Determine the (x, y) coordinate at the center of the cell enclosing the given text.  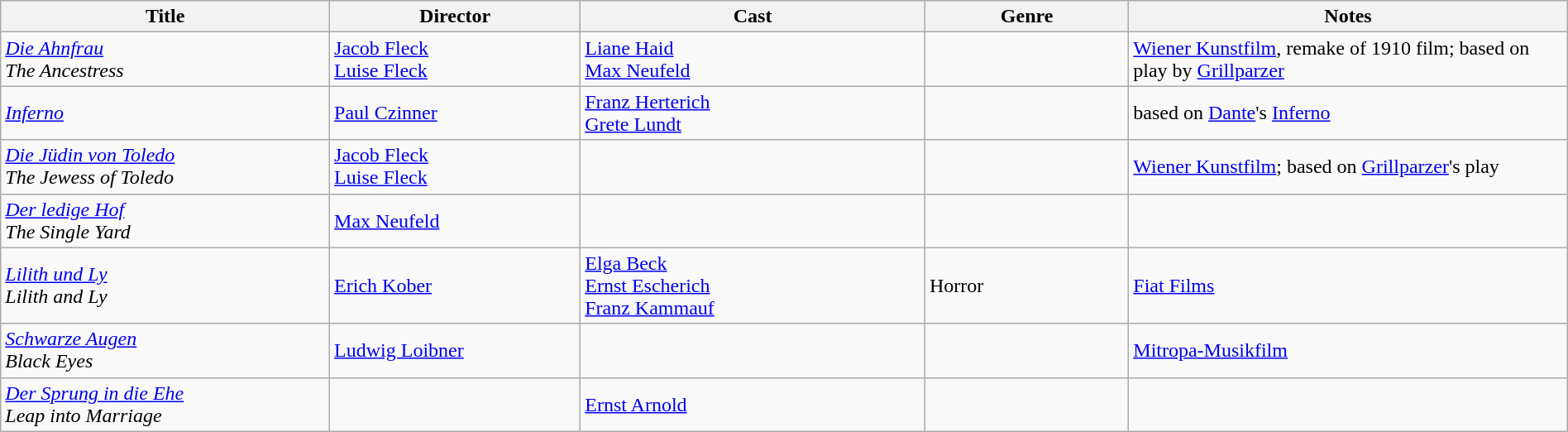
Horror (1026, 286)
Director (455, 17)
Title (165, 17)
Max Neufeld (455, 220)
Mitropa-Musikfilm (1348, 351)
Ludwig Loibner (455, 351)
Elga BeckErnst EscherichFranz Kammauf (753, 286)
Wiener Kunstfilm; based on Grillparzer's play (1348, 167)
Die Jüdin von ToledoThe Jewess of Toledo (165, 167)
Liane HaidMax Neufeld (753, 60)
Schwarze AugenBlack Eyes (165, 351)
Cast (753, 17)
Ernst Arnold (753, 404)
Franz HerterichGrete Lundt (753, 113)
Inferno (165, 113)
based on Dante's Inferno (1348, 113)
Die AhnfrauThe Ancestress (165, 60)
Genre (1026, 17)
Notes (1348, 17)
Fiat Films (1348, 286)
Der Sprung in die EheLeap into Marriage (165, 404)
Der ledige HofThe Single Yard (165, 220)
Lilith und LyLilith and Ly (165, 286)
Erich Kober (455, 286)
Wiener Kunstfilm, remake of 1910 film; based on play by Grillparzer (1348, 60)
Paul Czinner (455, 113)
